Detect which cell encompasses the target text, then output its [X, Y] center coordinate. 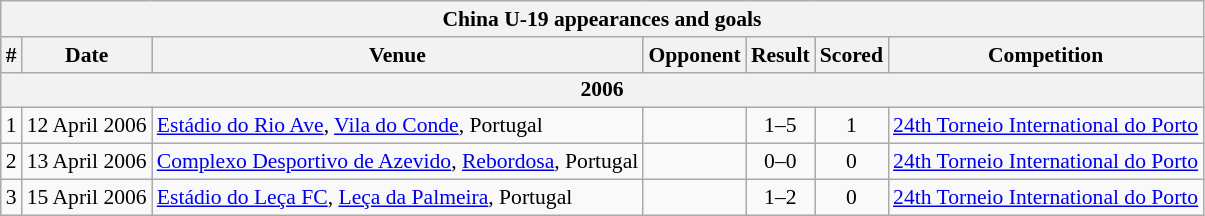
2006 [602, 90]
China U-19 appearances and goals [602, 19]
Scored [852, 55]
13 April 2006 [87, 162]
1–2 [780, 197]
# [12, 55]
Competition [1046, 55]
Estádio do Leça FC, Leça da Palmeira, Portugal [398, 197]
12 April 2006 [87, 126]
Opponent [694, 55]
Estádio do Rio Ave, Vila do Conde, Portugal [398, 126]
15 April 2006 [87, 197]
1–5 [780, 126]
Complexo Desportivo de Azevido, Rebordosa, Portugal [398, 162]
0–0 [780, 162]
Date [87, 55]
3 [12, 197]
Result [780, 55]
Venue [398, 55]
2 [12, 162]
